Identify which cell holds the provided text, then report its (x, y) central coordinate. 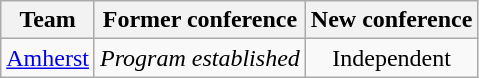
Independent (392, 58)
Former conference (200, 20)
Amherst (48, 58)
Program established (200, 58)
New conference (392, 20)
Team (48, 20)
